Output the (x, y) coordinate of the center of the cell containing the given text.  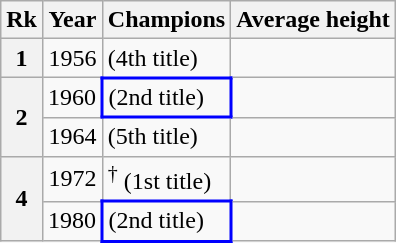
1972 (72, 178)
1 (22, 58)
1964 (72, 136)
(4th title) (166, 58)
1980 (72, 221)
Year (72, 20)
1956 (72, 58)
Rk (22, 20)
Average height (314, 20)
† (1st title) (166, 178)
(5th title) (166, 136)
1960 (72, 98)
4 (22, 198)
Champions (166, 20)
2 (22, 117)
